Scan for the cell matching the given text and deliver its (X, Y) coordinate at center. 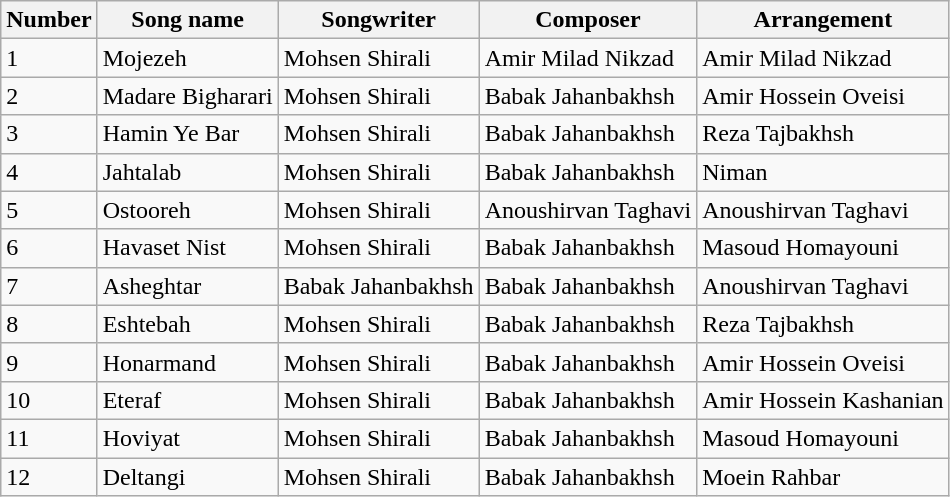
2 (49, 96)
Havaset Nist (188, 248)
3 (49, 134)
Eteraf (188, 400)
10 (49, 400)
6 (49, 248)
1 (49, 58)
Moein Rahbar (823, 477)
Eshtebah (188, 324)
Asheghtar (188, 286)
7 (49, 286)
Niman (823, 172)
Madare Bigharari (188, 96)
4 (49, 172)
Number (49, 20)
Honarmand (188, 362)
9 (49, 362)
Jahtalab (188, 172)
Arrangement (823, 20)
Mojezeh (188, 58)
Amir Hossein Kashanian (823, 400)
Deltangi (188, 477)
5 (49, 210)
Song name (188, 20)
Hoviyat (188, 438)
Songwriter (378, 20)
Composer (588, 20)
8 (49, 324)
12 (49, 477)
Hamin Ye Bar (188, 134)
11 (49, 438)
Ostooreh (188, 210)
